Output the (X, Y) coordinate of the center of the cell containing the given text.  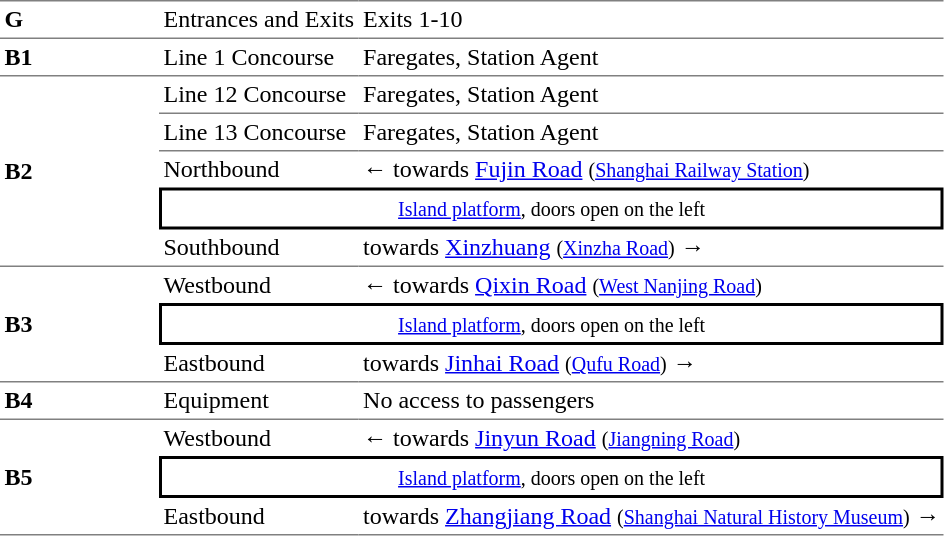
Line 13 Concourse (259, 133)
Equipment (259, 401)
B3 (80, 325)
Northbound (259, 170)
G (80, 20)
Entrances and Exits (259, 20)
Line 12 Concourse (259, 95)
B1 (80, 58)
B5 (80, 478)
Line 1 Concourse (259, 58)
Southbound (259, 249)
B2 (80, 171)
B4 (80, 401)
